Capture the cell that displays the provided text and extract its [X, Y] central coordinate. 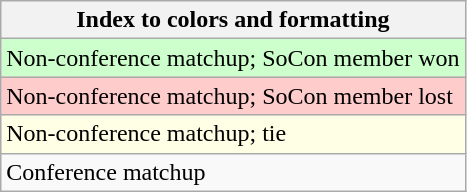
Non-conference matchup; SoCon member lost [233, 96]
Conference matchup [233, 172]
Index to colors and formatting [233, 20]
Non-conference matchup; tie [233, 134]
Non-conference matchup; SoCon member won [233, 58]
